Identify which cell holds the provided text, then report its [x, y] central coordinate. 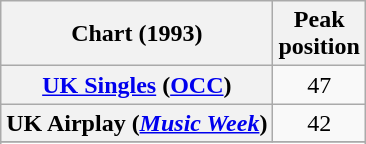
47 [319, 85]
Chart (1993) [137, 34]
UK Airplay (Music Week) [137, 123]
Peakposition [319, 34]
UK Singles (OCC) [137, 85]
42 [319, 123]
